Identify which cell holds the provided text, then report its [X, Y] central coordinate. 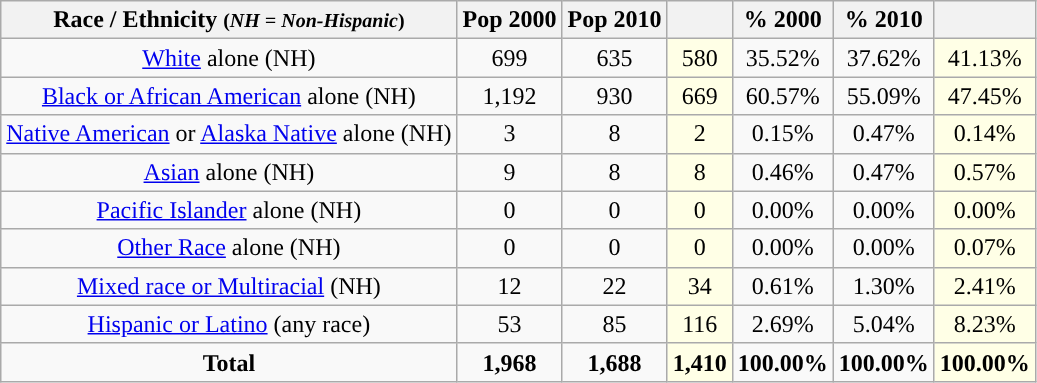
Asian alone (NH) [229, 172]
3 [510, 134]
53 [510, 324]
2.69% [782, 324]
2.41% [984, 286]
669 [700, 96]
Other Race alone (NH) [229, 248]
Pop 2010 [614, 20]
Race / Ethnicity (NH = Non-Hispanic) [229, 20]
Black or African American alone (NH) [229, 96]
Total [229, 362]
0.07% [984, 248]
Native American or Alaska Native alone (NH) [229, 134]
47.45% [984, 96]
Hispanic or Latino (any race) [229, 324]
Pacific Islander alone (NH) [229, 210]
34 [700, 286]
9 [510, 172]
White alone (NH) [229, 58]
0.46% [782, 172]
116 [700, 324]
22 [614, 286]
85 [614, 324]
41.13% [984, 58]
5.04% [884, 324]
0.14% [984, 134]
Pop 2000 [510, 20]
8.23% [984, 324]
% 2000 [782, 20]
635 [614, 58]
930 [614, 96]
37.62% [884, 58]
55.09% [884, 96]
1,192 [510, 96]
580 [700, 58]
35.52% [782, 58]
1,410 [700, 362]
0.61% [782, 286]
699 [510, 58]
0.57% [984, 172]
% 2010 [884, 20]
12 [510, 286]
2 [700, 134]
1.30% [884, 286]
0.15% [782, 134]
1,688 [614, 362]
Mixed race or Multiracial (NH) [229, 286]
1,968 [510, 362]
60.57% [782, 96]
